Output the (x, y) coordinate of the center of the cell containing the given text.  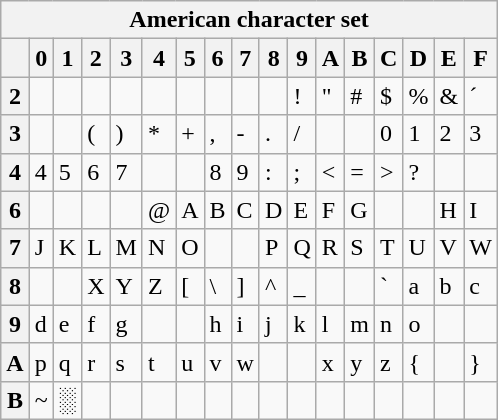
( (96, 134)
{ (418, 362)
. (273, 134)
G (360, 210)
^ (273, 286)
c (481, 286)
< (330, 172)
j (273, 324)
S (360, 248)
* (158, 134)
d (41, 324)
T (388, 248)
Y (126, 286)
} (481, 362)
x (330, 362)
m (360, 324)
o (418, 324)
v (218, 362)
f (96, 324)
V (449, 248)
w (245, 362)
a (418, 286)
\ (218, 286)
+ (190, 134)
@ (158, 210)
N (158, 248)
? (418, 172)
P (273, 248)
M (126, 248)
% (418, 96)
O (190, 248)
r (96, 362)
] (245, 286)
: (273, 172)
g (126, 324)
i (245, 324)
" (330, 96)
= (360, 172)
L (96, 248)
$ (388, 96)
# (360, 96)
e (67, 324)
! (302, 96)
y (360, 362)
& (449, 96)
- (245, 134)
´ (481, 96)
; (302, 172)
/ (302, 134)
U (418, 248)
s (126, 362)
Z (158, 286)
American character set (250, 20)
n (388, 324)
_ (302, 286)
I (481, 210)
b (449, 286)
Q (302, 248)
t (158, 362)
H (449, 210)
X (96, 286)
> (388, 172)
p (41, 362)
R (330, 248)
░ (67, 400)
q (67, 362)
[ (190, 286)
K (67, 248)
, (218, 134)
W (481, 248)
k (302, 324)
) (126, 134)
J (41, 248)
l (330, 324)
h (218, 324)
u (190, 362)
z (388, 362)
~ (41, 400)
` (388, 286)
